Capture the cell that displays the provided text and extract its (x, y) central coordinate. 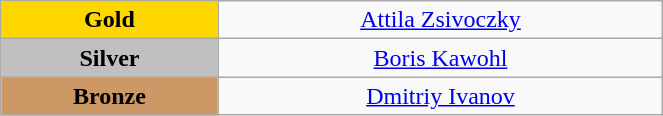
Silver (110, 58)
Gold (110, 20)
Attila Zsivoczky (440, 20)
Boris Kawohl (440, 58)
Dmitriy Ivanov (440, 96)
Bronze (110, 96)
